Extract the (x, y) coordinate from the center of the cell holding the provided text.  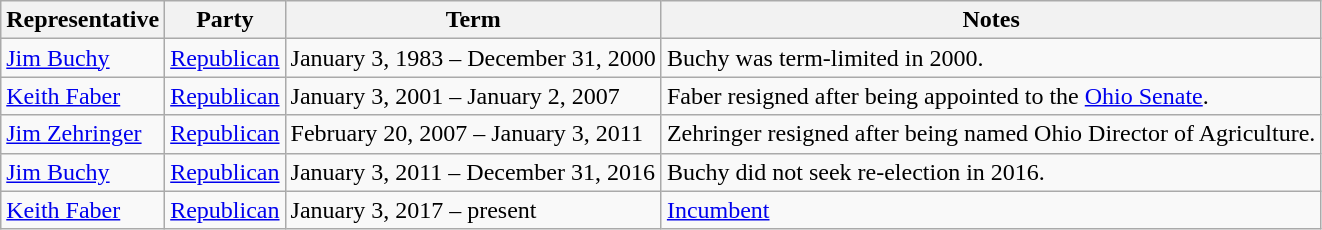
Buchy did not seek re-election in 2016. (990, 172)
January 3, 2001 – January 2, 2007 (473, 96)
Party (225, 20)
Incumbent (990, 210)
Notes (990, 20)
Buchy was term-limited in 2000. (990, 58)
Faber resigned after being appointed to the Ohio Senate. (990, 96)
February 20, 2007 – January 3, 2011 (473, 134)
January 3, 2017 – present (473, 210)
Term (473, 20)
Zehringer resigned after being named Ohio Director of Agriculture. (990, 134)
Jim Zehringer (83, 134)
Representative (83, 20)
January 3, 1983 – December 31, 2000 (473, 58)
January 3, 2011 – December 31, 2016 (473, 172)
